Output the (X, Y) coordinate of the center of the cell containing the given text.  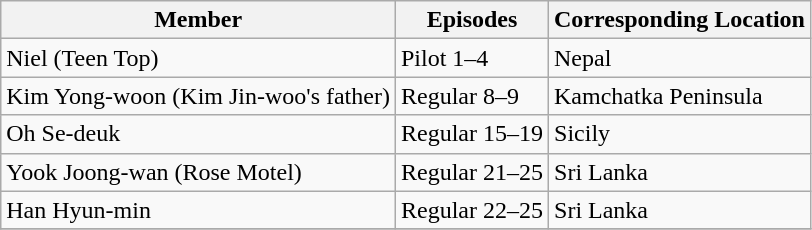
Nepal (680, 58)
Regular 15–19 (472, 134)
Sicily (680, 134)
Han Hyun-min (198, 210)
Episodes (472, 20)
Kim Yong-woon (Kim Jin-woo's father) (198, 96)
Regular 8–9 (472, 96)
Kamchatka Peninsula (680, 96)
Regular 22–25 (472, 210)
Member (198, 20)
Corresponding Location (680, 20)
Pilot 1–4 (472, 58)
Oh Se-deuk (198, 134)
Niel (Teen Top) (198, 58)
Regular 21–25 (472, 172)
Yook Joong-wan (Rose Motel) (198, 172)
